Scan for the cell matching the given text and deliver its (x, y) coordinate at center. 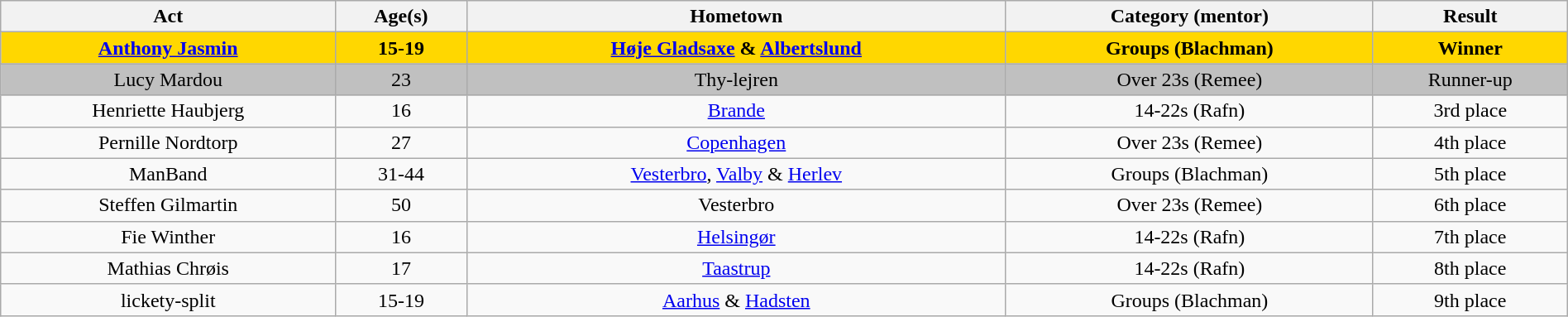
7th place (1470, 237)
Steffen Gilmartin (169, 205)
ManBand (169, 174)
9th place (1470, 300)
Age(s) (401, 17)
4th place (1470, 142)
Category (mentor) (1189, 17)
Winner (1470, 48)
Henriette Haubjerg (169, 111)
Aarhus & Hadsten (736, 300)
Result (1470, 17)
Høje Gladsaxe & Albertslund (736, 48)
8th place (1470, 268)
lickety-split (169, 300)
31-44 (401, 174)
Taastrup (736, 268)
Vesterbro, Valby & Herlev (736, 174)
Runner-up (1470, 79)
Fie Winther (169, 237)
Hometown (736, 17)
6th place (1470, 205)
50 (401, 205)
Pernille Nordtorp (169, 142)
Copenhagen (736, 142)
Act (169, 17)
27 (401, 142)
Lucy Mardou (169, 79)
5th place (1470, 174)
Thy-lejren (736, 79)
Brande (736, 111)
Vesterbro (736, 205)
3rd place (1470, 111)
23 (401, 79)
Helsingør (736, 237)
17 (401, 268)
Anthony Jasmin (169, 48)
Mathias Chrøis (169, 268)
